Scan for the cell matching the given text and deliver its (X, Y) coordinate at center. 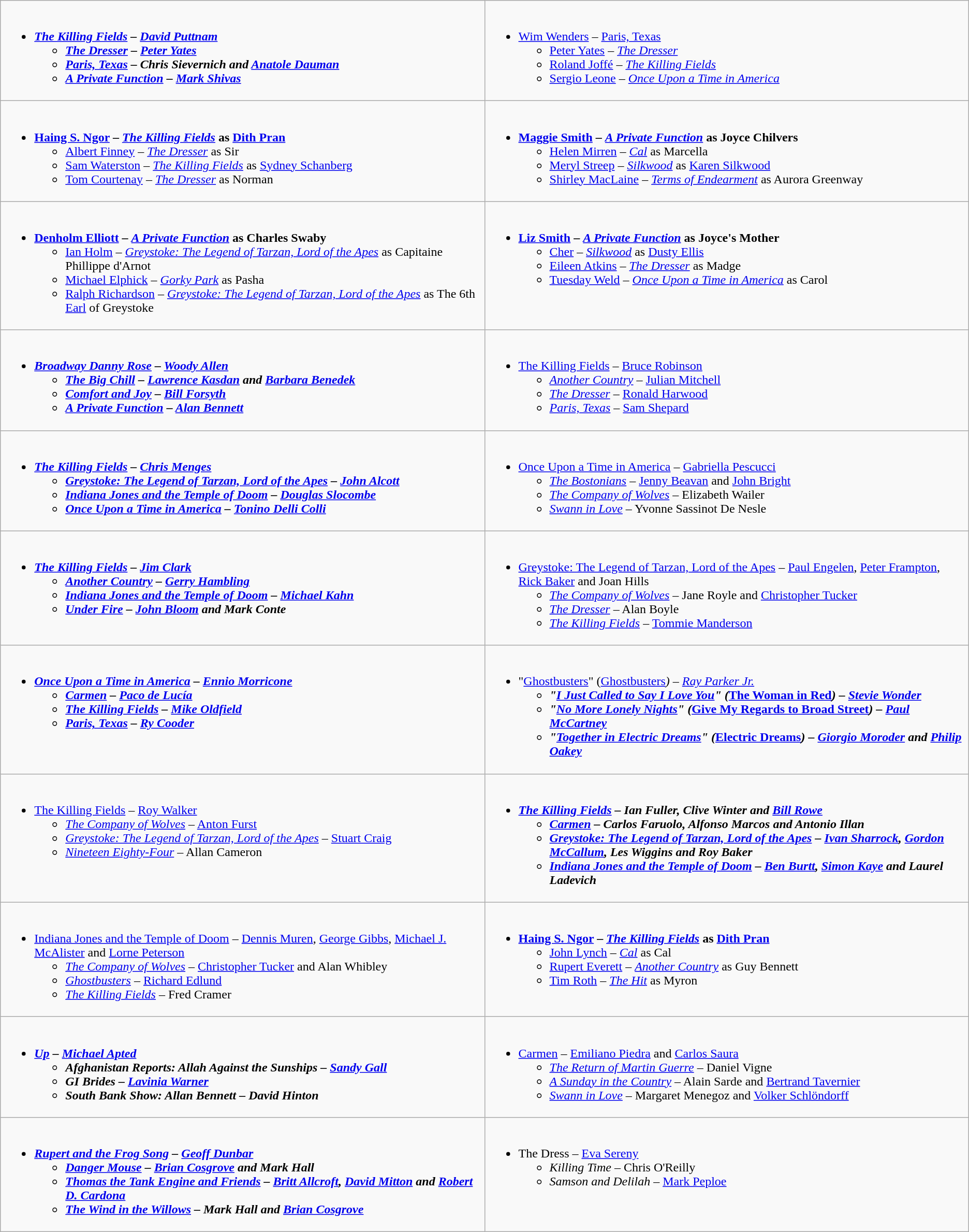
Up – Michael AptedAfghanistan Reports: Allah Against the Sunships – Sandy GallGI Brides – Lavinia WarnerSouth Bank Show: Allan Bennett – David Hinton (242, 1067)
The Killing Fields – David PuttnamThe Dresser – Peter YatesParis, Texas – Chris Sievernich and Anatole DaumanA Private Function – Mark Shivas (242, 51)
Broadway Danny Rose – Woody AllenThe Big Chill – Lawrence Kasdan and Barbara BenedekComfort and Joy – Bill ForsythA Private Function – Alan Bennett (242, 380)
Haing S. Ngor – The Killing Fields as Dith PranJohn Lynch – Cal as CalRupert Everett – Another Country as Guy BennettTim Roth – The Hit as Myron (727, 959)
The Killing Fields – Bruce RobinsonAnother Country – Julian MitchellThe Dresser – Ronald HarwoodParis, Texas – Sam Shepard (727, 380)
The Dress – Eva SerenyKilling Time – Chris O'ReillySamson and Delilah – Mark Peploe (727, 1175)
Wim Wenders – Paris, TexasPeter Yates – The DresserRoland Joffé – The Killing FieldsSergio Leone – Once Upon a Time in America (727, 51)
Once Upon a Time in America – Ennio MorriconeCarmen – Paco de LucíaThe Killing Fields – Mike OldfieldParis, Texas – Ry Cooder (242, 709)
